Find where the given text appears and provide that cell's center as (X, Y) coordinate. 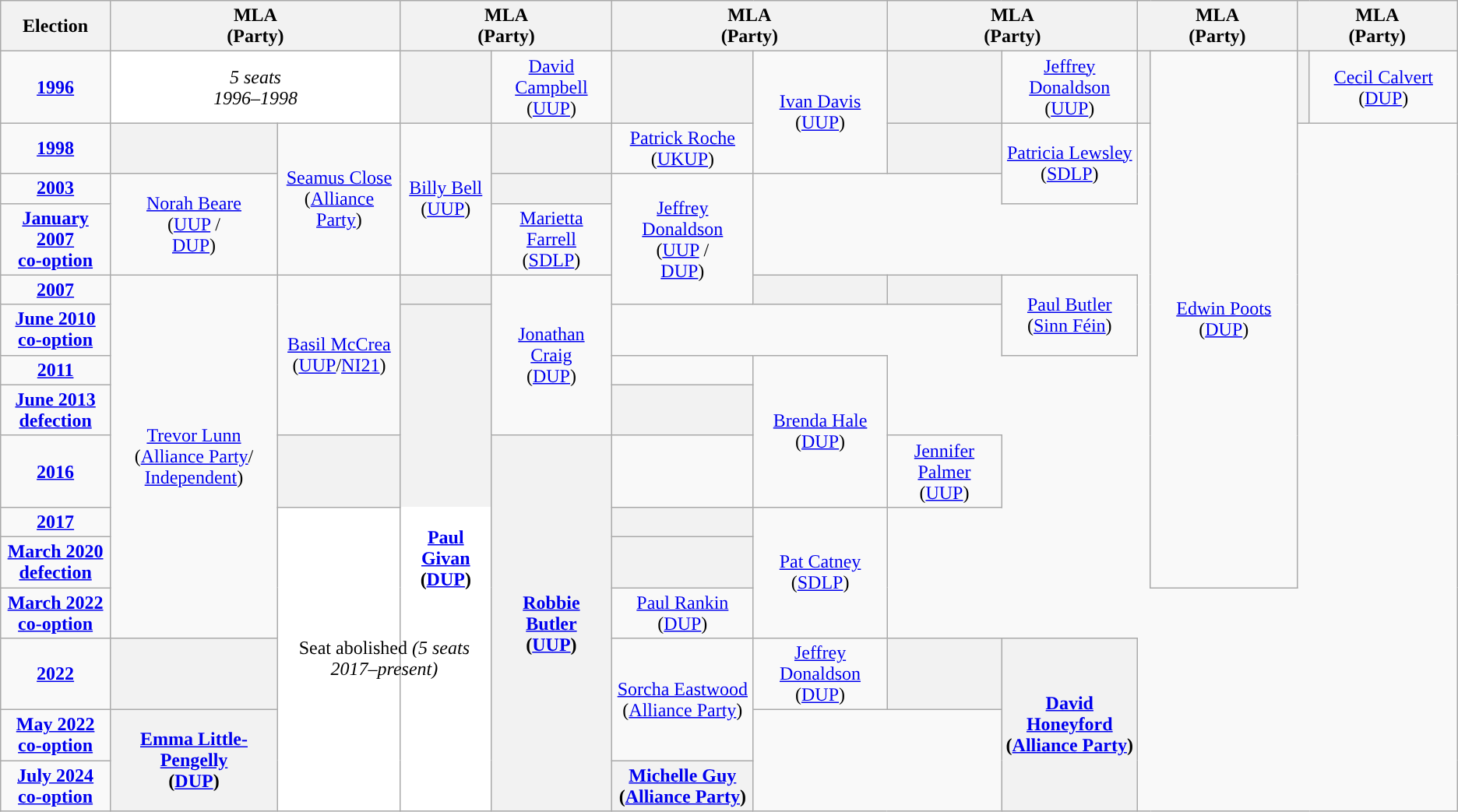
Ivan Davis(UUP) (820, 112)
1998 (56, 148)
2022 (56, 674)
5 seats1996–1998 (255, 87)
Jonathan Craig(DUP) (551, 355)
January 2007co-option (56, 239)
2003 (56, 188)
Jeffrey Donaldson(UUP /DUP) (682, 239)
Paul Rankin (DUP) (682, 612)
Patricia Lewsley(SDLP) (1070, 163)
June 2010co-option (56, 330)
2011 (56, 370)
Brenda Hale(DUP) (820, 431)
Marietta Farrell(SDLP) (551, 239)
2007 (56, 290)
March 2022co-option (56, 612)
Robbie Butler(UUP) (551, 623)
Michelle Guy(Alliance Party) (682, 786)
Patrick Roche(UKUP) (682, 148)
Edwin Poots(DUP) (1224, 319)
Trevor Lunn(Alliance Party/Independent) (193, 456)
David Campbell(UUP) (551, 87)
David Honeyford(Alliance Party) (1070, 725)
2017 (56, 522)
Cecil Calvert(DUP) (1383, 87)
Jeffrey Donaldson(DUP) (820, 674)
Pat Catney(SDLP) (820, 572)
Seat abolished (5 seats2017–present) (385, 659)
2016 (56, 471)
May 2022co-option (56, 735)
Paul Givan(DUP) (445, 557)
Norah Beare(UUP /DUP) (193, 224)
Sorcha Eastwood(Alliance Party) (682, 699)
1996 (56, 87)
Basil McCrea(UUP/NI21) (340, 355)
Election (56, 26)
Billy Bell(UUP) (445, 199)
Emma Little-Pengelly(DUP) (193, 761)
Jeffrey Donaldson(UUP) (1070, 87)
March 2020defection (56, 562)
July 2024co-option (56, 786)
Seamus Close(Alliance Party) (340, 199)
Jennifer Palmer(UUP) (944, 471)
June 2013defection (56, 410)
Paul Butler(Sinn Féin) (1070, 315)
